Return (x, y) of the center of cell containing provided text 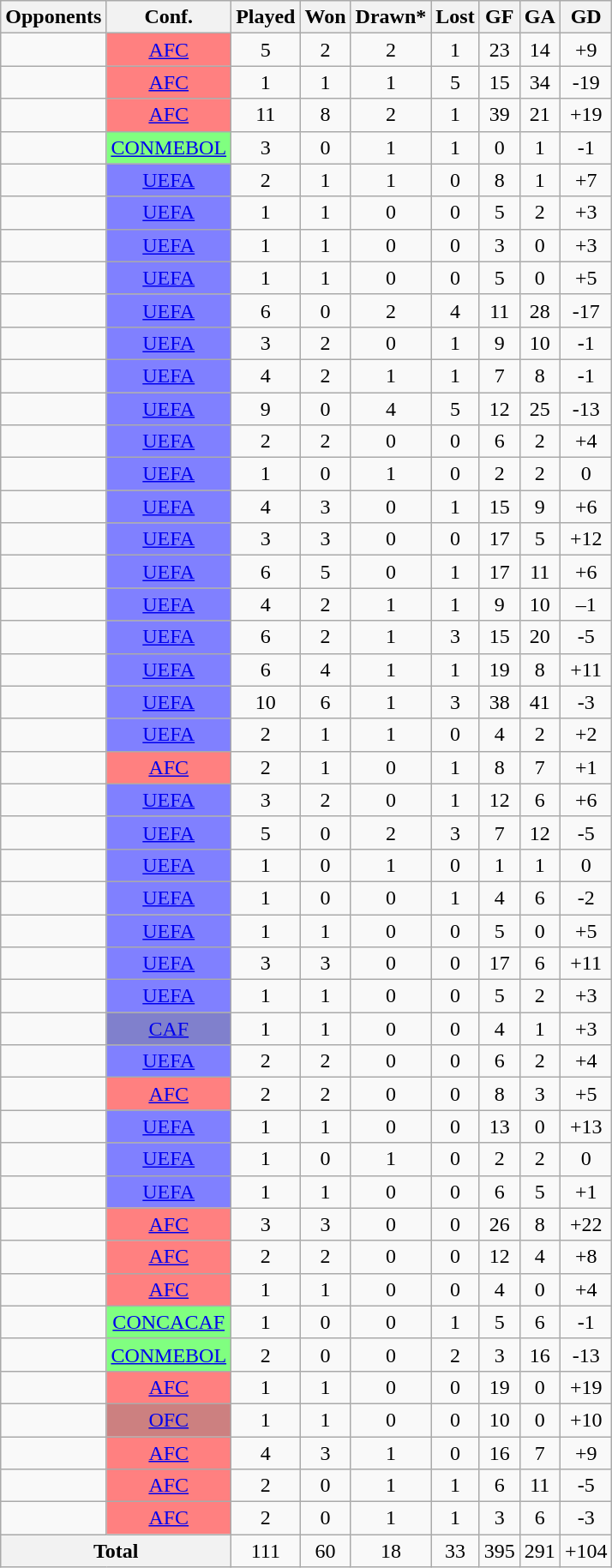
111 (266, 1551)
395 (499, 1551)
Won (326, 17)
18 (391, 1551)
+104 (586, 1551)
GD (586, 17)
26 (499, 1224)
28 (540, 310)
-19 (586, 82)
38 (499, 702)
+8 (586, 1257)
60 (326, 1551)
41 (540, 702)
13 (499, 1126)
Drawn* (391, 17)
OFC (169, 1420)
25 (540, 409)
Played (266, 17)
14 (540, 50)
–1 (586, 604)
20 (540, 637)
-2 (586, 898)
39 (499, 115)
Lost (455, 17)
+12 (586, 539)
GA (540, 17)
GF (499, 17)
+22 (586, 1224)
23 (499, 50)
21 (540, 115)
CAF (169, 1029)
+7 (586, 180)
34 (540, 82)
Total (117, 1551)
CONCACAF (169, 1322)
Conf. (169, 17)
291 (540, 1551)
33 (455, 1551)
-17 (586, 310)
Opponents (53, 17)
+13 (586, 1126)
+2 (586, 735)
+10 (586, 1420)
